Detect which cell encompasses the target text, then output its (x, y) center coordinate. 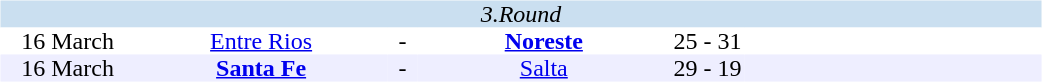
Noreste (544, 42)
Entre Rios (262, 42)
Salta (544, 68)
29 - 19 (707, 68)
Santa Fe (262, 68)
3.Round (520, 14)
25 - 31 (707, 42)
